Return the [x, y] coordinate for the center point of the cell that contains the specified text.  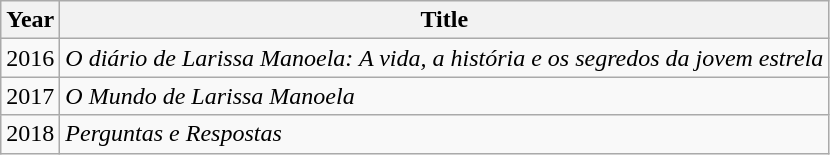
Title [444, 20]
O diário de Larissa Manoela: A vida, a história e os segredos da jovem estrela [444, 58]
O Mundo de Larissa Manoela [444, 96]
2018 [30, 134]
2017 [30, 96]
2016 [30, 58]
Perguntas e Respostas [444, 134]
Year [30, 20]
